From the cell containing the given text, extract its center point as [X, Y] coordinate. 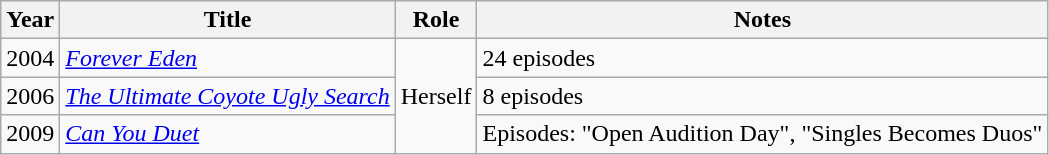
2004 [30, 58]
24 episodes [762, 58]
Can You Duet [228, 134]
2006 [30, 96]
Episodes: "Open Audition Day", "Singles Becomes Duos" [762, 134]
Role [436, 20]
8 episodes [762, 96]
The Ultimate Coyote Ugly Search [228, 96]
Forever Eden [228, 58]
Herself [436, 96]
Year [30, 20]
Title [228, 20]
2009 [30, 134]
Notes [762, 20]
